Find where the given text appears and provide that cell's center as [x, y] coordinate. 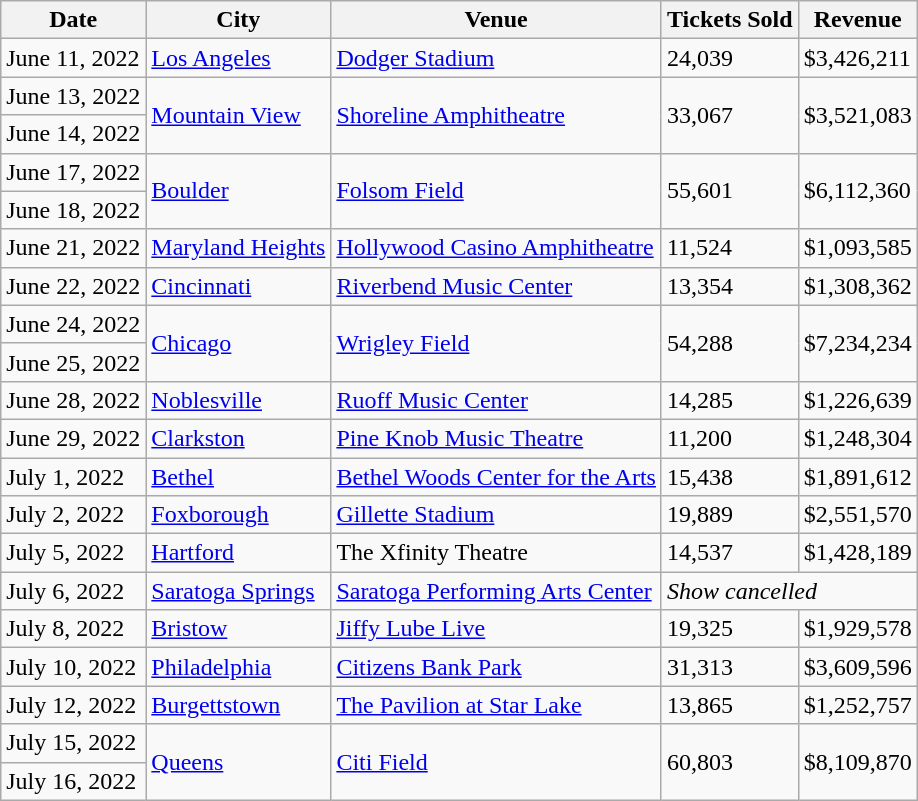
Hollywood Casino Amphitheatre [496, 248]
Noblesville [238, 400]
54,288 [730, 343]
$2,551,570 [858, 515]
Burgettstown [238, 705]
$1,248,304 [858, 438]
Citi Field [496, 762]
July 6, 2022 [74, 591]
$1,929,578 [858, 629]
$3,426,211 [858, 58]
$6,112,360 [858, 191]
Foxborough [238, 515]
$1,093,585 [858, 248]
June 28, 2022 [74, 400]
Saratoga Springs [238, 591]
July 16, 2022 [74, 781]
Clarkston [238, 438]
June 17, 2022 [74, 172]
Dodger Stadium [496, 58]
Bethel Woods Center for the Arts [496, 477]
$8,109,870 [858, 762]
11,524 [730, 248]
$7,234,234 [858, 343]
Saratoga Performing Arts Center [496, 591]
Shoreline Amphitheatre [496, 115]
$1,308,362 [858, 286]
19,889 [730, 515]
24,039 [730, 58]
55,601 [730, 191]
Ruoff Music Center [496, 400]
June 18, 2022 [74, 210]
Show cancelled [789, 591]
19,325 [730, 629]
July 8, 2022 [74, 629]
July 15, 2022 [74, 743]
60,803 [730, 762]
Mountain View [238, 115]
July 10, 2022 [74, 667]
Philadelphia [238, 667]
The Xfinity Theatre [496, 553]
June 29, 2022 [74, 438]
$1,252,757 [858, 705]
Revenue [858, 20]
Gillette Stadium [496, 515]
15,438 [730, 477]
July 5, 2022 [74, 553]
Cincinnati [238, 286]
13,865 [730, 705]
Folsom Field [496, 191]
Bristow [238, 629]
14,285 [730, 400]
Bethel [238, 477]
June 22, 2022 [74, 286]
June 21, 2022 [74, 248]
31,313 [730, 667]
Tickets Sold [730, 20]
Pine Knob Music Theatre [496, 438]
The Pavilion at Star Lake [496, 705]
June 24, 2022 [74, 324]
Maryland Heights [238, 248]
Date [74, 20]
Los Angeles [238, 58]
$1,891,612 [858, 477]
Wrigley Field [496, 343]
$3,609,596 [858, 667]
13,354 [730, 286]
July 2, 2022 [74, 515]
33,067 [730, 115]
Boulder [238, 191]
Jiffy Lube Live [496, 629]
14,537 [730, 553]
June 13, 2022 [74, 96]
$1,226,639 [858, 400]
June 25, 2022 [74, 362]
$1,428,189 [858, 553]
$3,521,083 [858, 115]
June 14, 2022 [74, 134]
Hartford [238, 553]
Citizens Bank Park [496, 667]
June 11, 2022 [74, 58]
July 1, 2022 [74, 477]
Chicago [238, 343]
Venue [496, 20]
July 12, 2022 [74, 705]
Riverbend Music Center [496, 286]
Queens [238, 762]
11,200 [730, 438]
City [238, 20]
